Extract the [x, y] coordinate from the center of the cell holding the provided text.  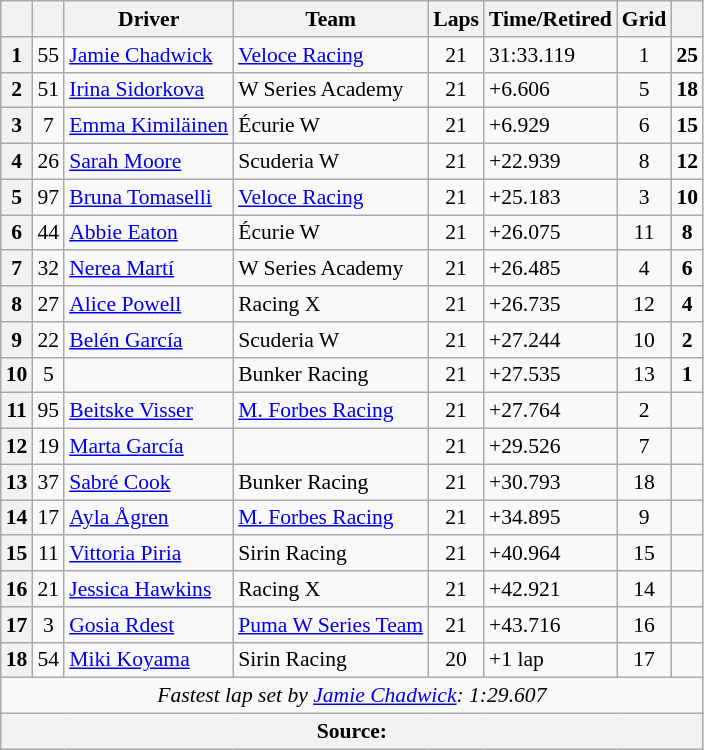
Driver [148, 19]
51 [48, 90]
+26.485 [550, 269]
Time/Retired [550, 19]
Sabré Cook [148, 482]
26 [48, 162]
32 [48, 269]
31:33.119 [550, 55]
Irina Sidorkova [148, 90]
Jamie Chadwick [148, 55]
22 [48, 340]
20 [456, 660]
19 [48, 447]
+27.244 [550, 340]
Bruna Tomaselli [148, 197]
Miki Koyama [148, 660]
97 [48, 197]
+22.939 [550, 162]
+40.964 [550, 554]
Gosia Rdest [148, 625]
95 [48, 411]
Laps [456, 19]
25 [687, 55]
Marta García [148, 447]
Jessica Hawkins [148, 589]
+25.183 [550, 197]
+26.735 [550, 304]
+1 lap [550, 660]
Belén García [148, 340]
Beitske Visser [148, 411]
+26.075 [550, 233]
Nerea Martí [148, 269]
Grid [644, 19]
44 [48, 233]
Sarah Moore [148, 162]
+30.793 [550, 482]
Fastest lap set by Jamie Chadwick: 1:29.607 [352, 696]
Alice Powell [148, 304]
55 [48, 55]
Vittoria Piria [148, 554]
Source: [352, 732]
+27.535 [550, 375]
Emma Kimiläinen [148, 126]
+27.764 [550, 411]
Ayla Ågren [148, 518]
54 [48, 660]
Puma W Series Team [330, 625]
+6.929 [550, 126]
+42.921 [550, 589]
+29.526 [550, 447]
+34.895 [550, 518]
Abbie Eaton [148, 233]
27 [48, 304]
Team [330, 19]
+6.606 [550, 90]
+43.716 [550, 625]
37 [48, 482]
